Output the (x, y) coordinate of the center of the cell containing the given text.  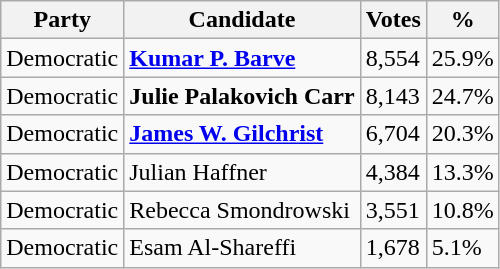
James W. Gilchrist (242, 134)
13.3% (462, 172)
1,678 (393, 248)
Julie Palakovich Carr (242, 96)
Kumar P. Barve (242, 58)
25.9% (462, 58)
24.7% (462, 96)
10.8% (462, 210)
4,384 (393, 172)
Julian Haffner (242, 172)
Party (62, 20)
Votes (393, 20)
3,551 (393, 210)
8,143 (393, 96)
Candidate (242, 20)
% (462, 20)
5.1% (462, 248)
8,554 (393, 58)
20.3% (462, 134)
Rebecca Smondrowski (242, 210)
6,704 (393, 134)
Esam Al-Shareffi (242, 248)
